Find where the given text appears and provide that cell's center as [x, y] coordinate. 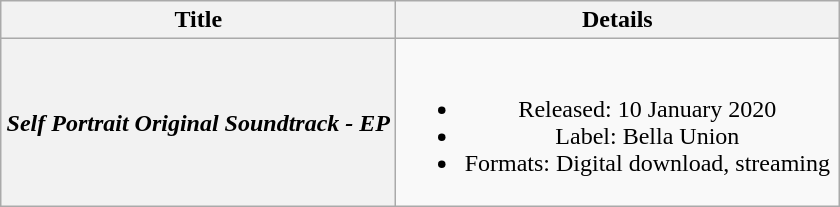
Details [618, 20]
Self Portrait Original Soundtrack - EP [198, 122]
Released: 10 January 2020Label: Bella UnionFormats: Digital download, streaming [618, 122]
Title [198, 20]
